Determine the [x, y] coordinate at the center of the cell enclosing the given text.  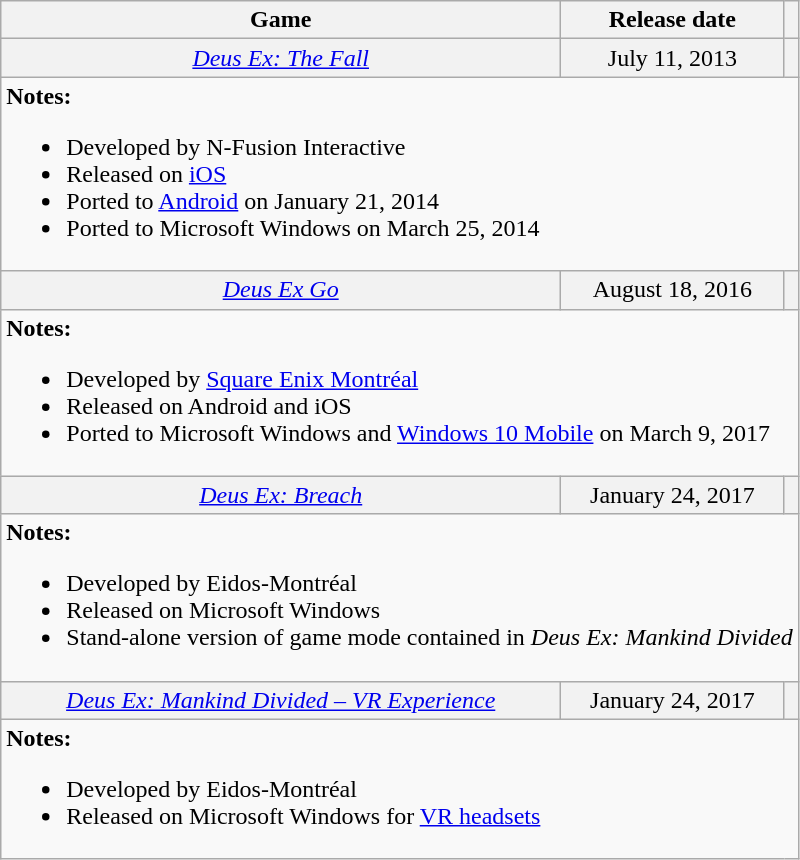
Notes:Developed by Eidos-MontréalReleased on Microsoft WindowsStand-alone version of game mode contained in Deus Ex: Mankind Divided [400, 598]
Notes:Developed by N-Fusion InteractiveReleased on iOSPorted to Android on January 21, 2014Ported to Microsoft Windows on March 25, 2014 [400, 174]
Notes:Developed by Square Enix MontréalReleased on Android and iOSPorted to Microsoft Windows and Windows 10 Mobile on March 9, 2017 [400, 392]
Deus Ex: Breach [281, 495]
August 18, 2016 [672, 290]
Deus Ex: Mankind Divided – VR Experience [281, 700]
Notes:Developed by Eidos-MontréalReleased on Microsoft Windows for VR headsets [400, 789]
July 11, 2013 [672, 58]
Deus Ex: The Fall [281, 58]
Game [281, 20]
Release date [672, 20]
Deus Ex Go [281, 290]
